Find where the given text appears and provide that cell's center as (x, y) coordinate. 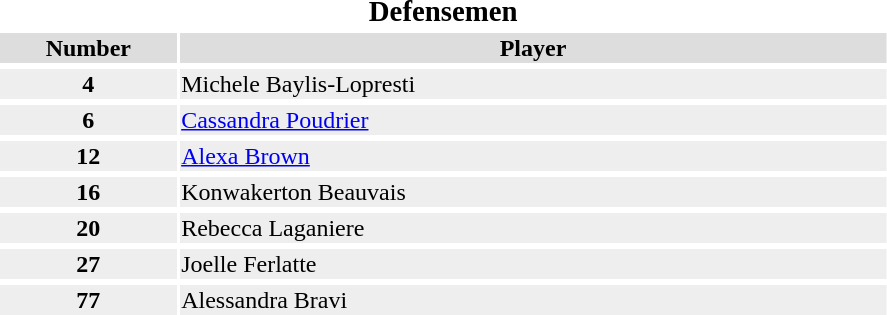
16 (88, 192)
77 (88, 300)
6 (88, 120)
Alexa Brown (534, 156)
Player (534, 48)
12 (88, 156)
Number (88, 48)
Konwakerton Beauvais (534, 192)
Joelle Ferlatte (534, 264)
Michele Baylis-Lopresti (534, 84)
Cassandra Poudrier (534, 120)
27 (88, 264)
Alessandra Bravi (534, 300)
20 (88, 228)
4 (88, 84)
Rebecca Laganiere (534, 228)
